Return [x, y] of the center of cell containing provided text 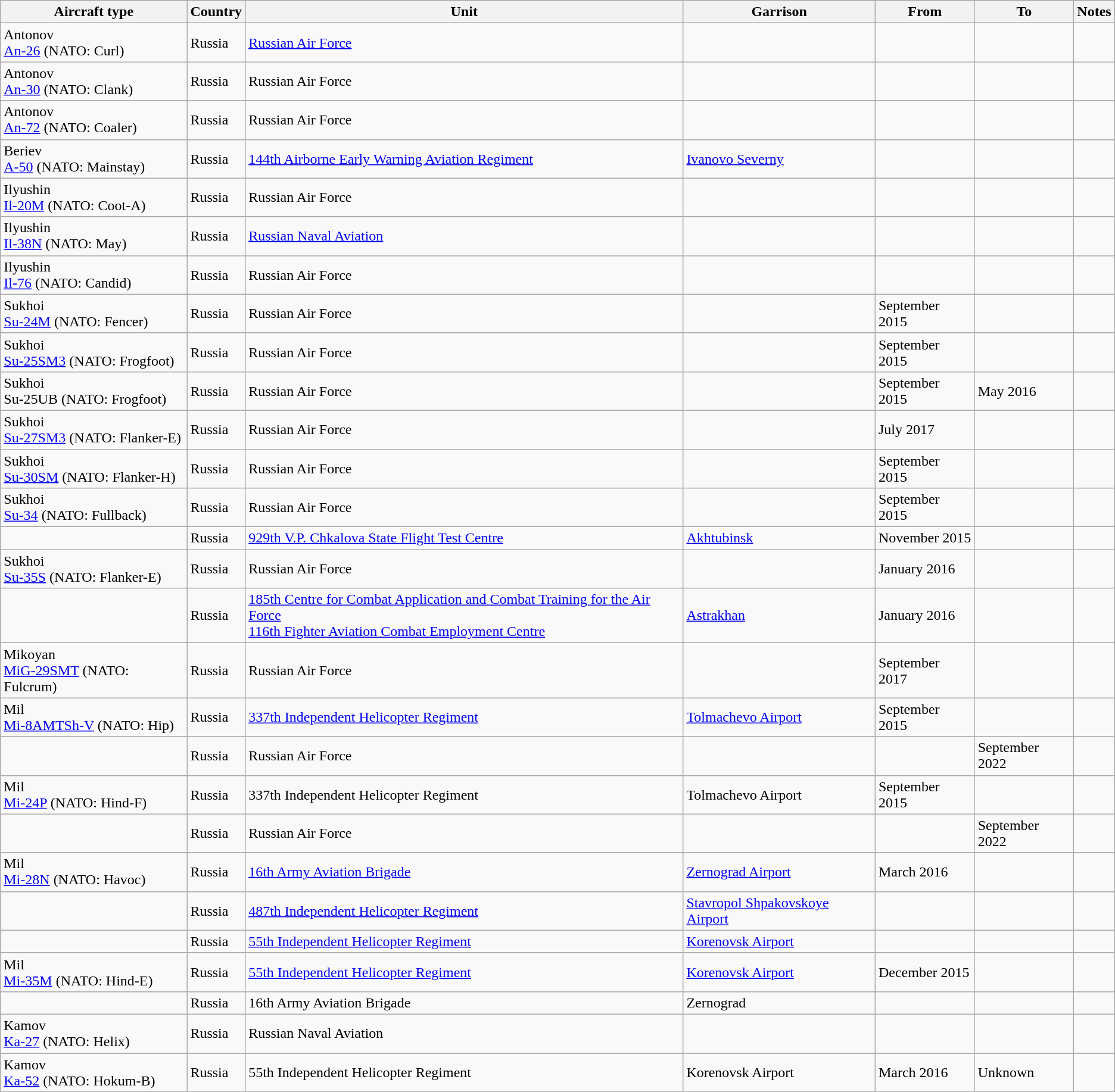
AntonovAn-30 (NATO: Clank) [94, 81]
Country [216, 12]
487th Independent Helicopter Regiment [465, 911]
AntonovAn-72 (NATO: Coaler) [94, 120]
Zernograd [779, 1003]
To [1024, 12]
November 2015 [924, 538]
Stavropol Shpakovskoye Airport [779, 911]
MilMi-24P (NATO: Hind-F) [94, 794]
Ivanovo Severny [779, 158]
Aircraft type [94, 12]
SukhoiSu-24M (NATO: Fencer) [94, 313]
IlyushinIl-76 (NATO: Candid) [94, 275]
SukhoiSu-30SM (NATO: Flanker-H) [94, 468]
December 2015 [924, 972]
SukhoiSu-35S (NATO: Flanker-E) [94, 569]
September 2017 [924, 670]
From [924, 12]
Akhtubinsk [779, 538]
Unknown [1024, 1072]
185th Centre for Combat Application and Combat Training for the Air Force116th Fighter Aviation Combat Employment Centre [465, 616]
144th Airborne Early Warning Aviation Regiment [465, 158]
929th V.P. Chkalova State Flight Test Centre [465, 538]
MilMi-35M (NATO: Hind-E) [94, 972]
Zernograd Airport [779, 872]
Astrakhan [779, 616]
IlyushinIl-38N (NATO: May) [94, 236]
Notes [1094, 12]
Garrison [779, 12]
IlyushinIl-20M (NATO: Coot-A) [94, 198]
MilMi-28N (NATO: Havoc) [94, 872]
BerievA-50 (NATO: Mainstay) [94, 158]
SukhoiSu-25UB (NATO: Frogfoot) [94, 391]
MikoyanMiG-29SMT (NATO: Fulcrum) [94, 670]
July 2017 [924, 430]
KamovKa-52 (NATO: Hokum-B) [94, 1072]
SukhoiSu-25SM3 (NATO: Frogfoot) [94, 352]
SukhoiSu-27SM3 (NATO: Flanker-E) [94, 430]
MilMi-8AMTSh-V (NATO: Hip) [94, 717]
Unit [465, 12]
KamovKa-27 (NATO: Helix) [94, 1034]
SukhoiSu-34 (NATO: Fullback) [94, 507]
May 2016 [1024, 391]
AntonovAn-26 (NATO: Curl) [94, 43]
